Return (x, y) of the center of cell containing provided text 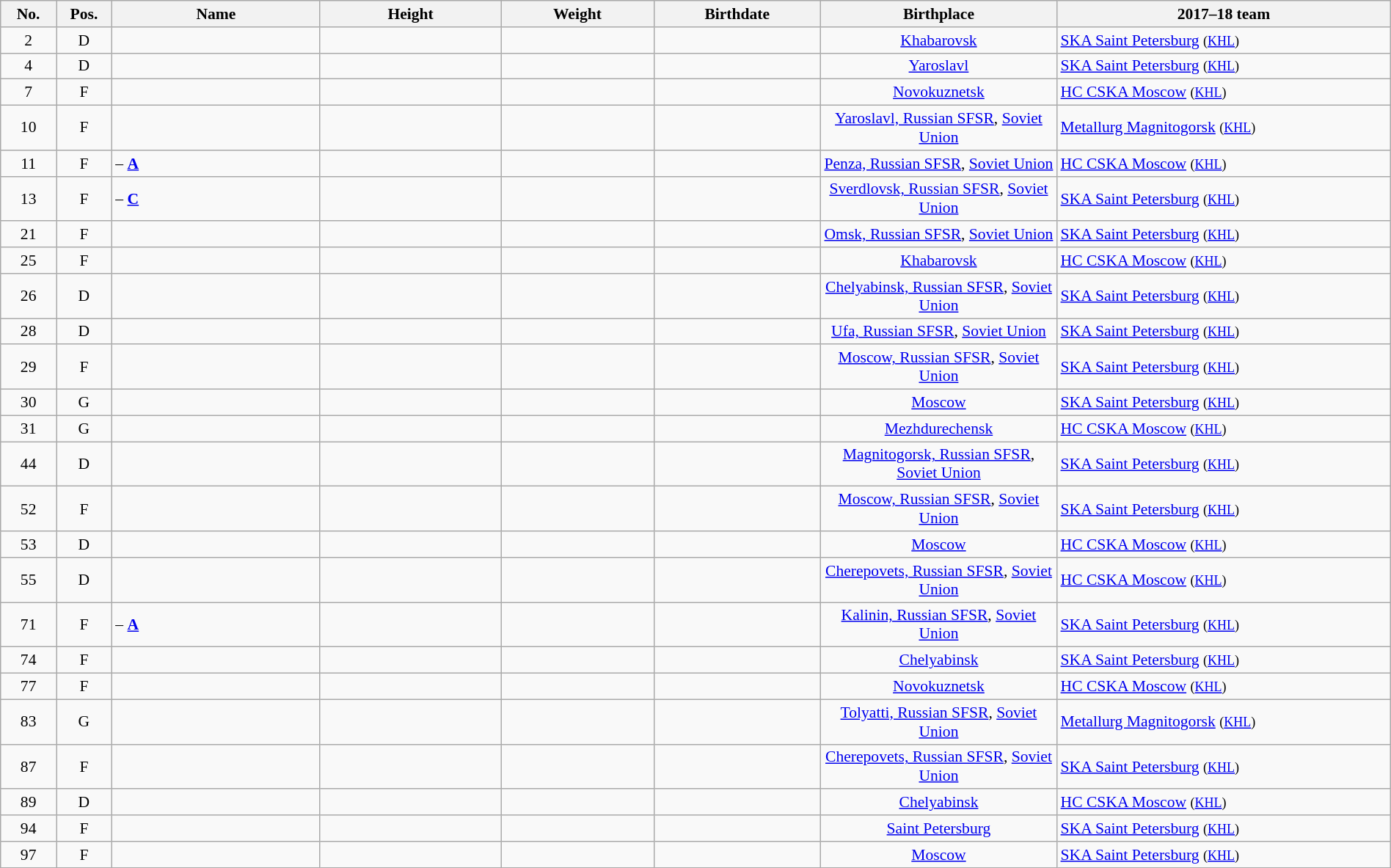
Omsk, Russian SFSR, Soviet Union (938, 235)
Tolyatti, Russian SFSR, Soviet Union (938, 722)
29 (29, 367)
52 (29, 509)
Birthdate (737, 14)
Kalinin, Russian SFSR, Soviet Union (938, 625)
Height (410, 14)
28 (29, 332)
Sverdlovsk, Russian SFSR, Soviet Union (938, 198)
7 (29, 92)
– C (216, 198)
Chelyabinsk, Russian SFSR, Soviet Union (938, 296)
No. (29, 14)
89 (29, 803)
97 (29, 855)
Saint Petersburg (938, 828)
Yaroslavl, Russian SFSR, Soviet Union (938, 128)
30 (29, 403)
Ufa, Russian SFSR, Soviet Union (938, 332)
Mezhdurechensk (938, 428)
71 (29, 625)
Penza, Russian SFSR, Soviet Union (938, 164)
13 (29, 198)
Name (216, 14)
77 (29, 687)
4 (29, 66)
Yaroslavl (938, 66)
2 (29, 40)
31 (29, 428)
10 (29, 128)
94 (29, 828)
26 (29, 296)
Weight (577, 14)
2017–18 team (1224, 14)
87 (29, 766)
55 (29, 580)
21 (29, 235)
83 (29, 722)
53 (29, 544)
Pos. (84, 14)
11 (29, 164)
Birthplace (938, 14)
25 (29, 260)
44 (29, 464)
Magnitogorsk, Russian SFSR, Soviet Union (938, 464)
74 (29, 660)
